Identify which cell holds the provided text, then report its [x, y] central coordinate. 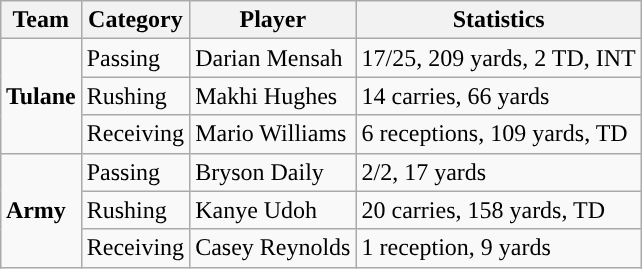
1 reception, 9 yards [498, 248]
Category [135, 20]
Tulane [40, 96]
Player [273, 20]
20 carries, 158 yards, TD [498, 210]
Mario Williams [273, 134]
Darian Mensah [273, 58]
Army [40, 210]
Bryson Daily [273, 172]
Makhi Hughes [273, 96]
Team [40, 20]
14 carries, 66 yards [498, 96]
Kanye Udoh [273, 210]
17/25, 209 yards, 2 TD, INT [498, 58]
Casey Reynolds [273, 248]
6 receptions, 109 yards, TD [498, 134]
Statistics [498, 20]
2/2, 17 yards [498, 172]
